Pinpoint the cell where the given text exists, returning its (X, Y) midpoint coordinate. 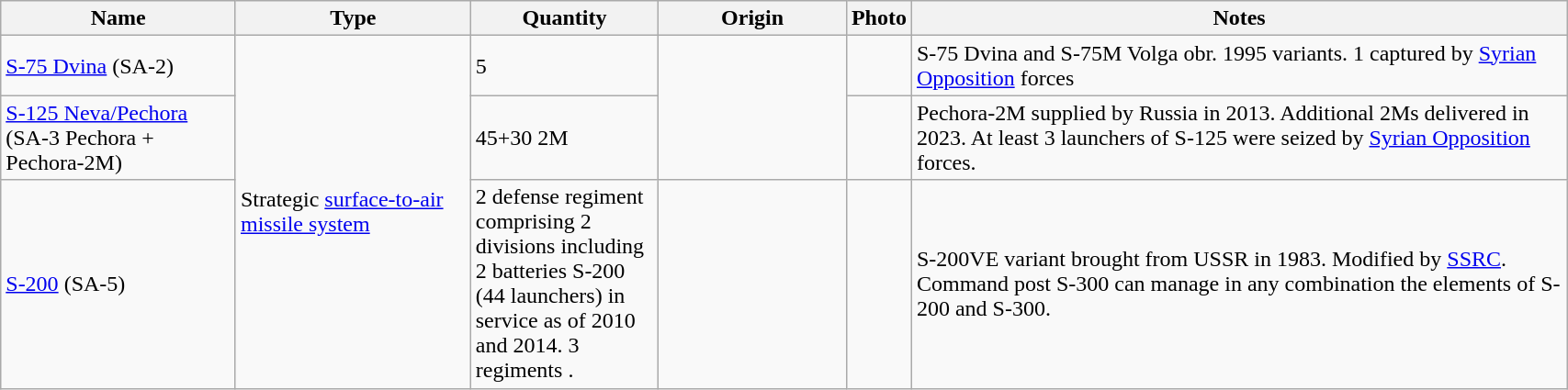
Photo (878, 18)
Quantity (564, 18)
S-200 (SA-5) (118, 284)
S-125 Neva/Pechora (SA-3 Pechora + Pechora-2M) (118, 138)
Type (353, 18)
Strategic surface-to-air missile system (353, 212)
5 (564, 66)
S-200VE variant brought from USSR in 1983. Modified by SSRC. Command post S-300 can manage in any combination the elements of S-200 and S-300. (1238, 284)
Notes (1238, 18)
S-75 Dvina (SA-2) (118, 66)
S-75 Dvina and S-75M Volga obr. 1995 variants. 1 captured by Syrian Opposition forces (1238, 66)
45+30 2M (564, 138)
Origin (753, 18)
2 defense regiment comprising 2 divisions including 2 batteries S-200 (44 launchers) in service as of 2010 and 2014. 3 regiments . (564, 284)
Pechora-2M supplied by Russia in 2013. Additional 2Ms delivered in 2023. At least 3 launchers of S-125 were seized by Syrian Opposition forces. (1238, 138)
Name (118, 18)
